For the text-containing cell, return its midpoint in (X, Y) coordinate format. 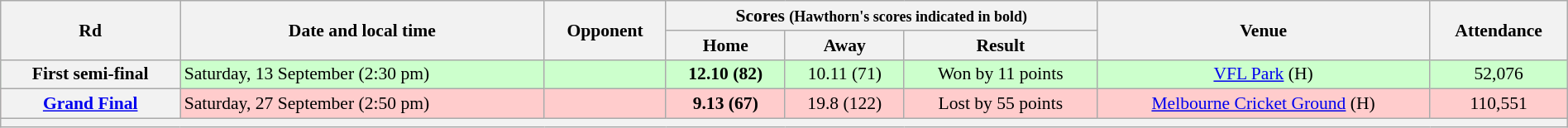
Venue (1264, 30)
Attendance (1499, 30)
9.13 (67) (725, 104)
Scores (Hawthorn's scores indicated in bold) (882, 16)
19.8 (122) (844, 104)
Opponent (605, 30)
Away (844, 45)
10.11 (71) (844, 74)
Grand Final (91, 104)
Rd (91, 30)
First semi-final (91, 74)
110,551 (1499, 104)
Home (725, 45)
12.10 (82) (725, 74)
Result (1001, 45)
Saturday, 13 September (2:30 pm) (362, 74)
Melbourne Cricket Ground (H) (1264, 104)
52,076 (1499, 74)
Saturday, 27 September (2:50 pm) (362, 104)
Date and local time (362, 30)
Won by 11 points (1001, 74)
Lost by 55 points (1001, 104)
VFL Park (H) (1264, 74)
